Extract the (X, Y) coordinate from the center of the cell holding the provided text.  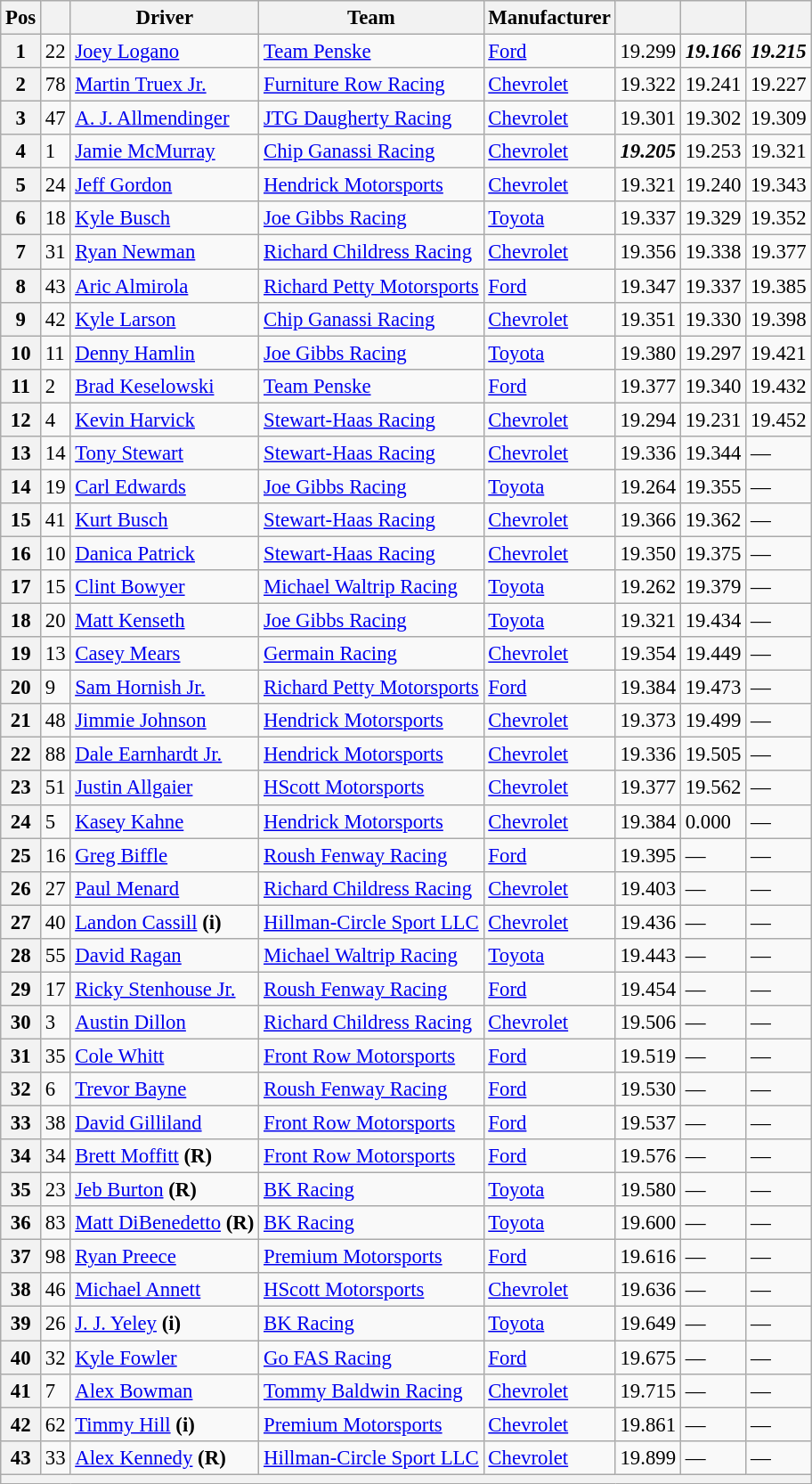
19.562 (712, 788)
Austin Dillon (165, 1023)
J. J. Yeley (i) (165, 1324)
Matt Kenseth (165, 621)
19.380 (648, 353)
David Gilliland (165, 1123)
78 (55, 85)
19.352 (778, 218)
Tommy Baldwin Racing (371, 1390)
Sam Hornish Jr. (165, 688)
Casey Mears (165, 654)
Germain Racing (371, 654)
Jamie McMurray (165, 151)
51 (55, 788)
0.000 (712, 821)
Alex Kennedy (R) (165, 1457)
19.264 (648, 486)
19.215 (778, 52)
Landon Cassill (i) (165, 922)
19.329 (712, 218)
98 (55, 1257)
Timmy Hill (i) (165, 1424)
19.421 (778, 353)
Kevin Harvick (165, 420)
19.205 (648, 151)
Team (371, 18)
Tony Stewart (165, 453)
19.385 (778, 286)
21 (21, 721)
Martin Truex Jr. (165, 85)
19.715 (648, 1390)
19.240 (712, 185)
Kyle Larson (165, 319)
19.861 (648, 1424)
19.343 (778, 185)
Cole Whitt (165, 1056)
19.452 (778, 420)
8 (21, 286)
Joey Logano (165, 52)
48 (55, 721)
Kyle Fowler (165, 1358)
19.499 (712, 721)
28 (21, 956)
19.636 (648, 1291)
Matt DiBenedetto (R) (165, 1223)
Jimmie Johnson (165, 721)
Ricky Stenhouse Jr. (165, 989)
Go FAS Racing (371, 1358)
19.253 (712, 151)
19.309 (778, 118)
19.347 (648, 286)
19.301 (648, 118)
39 (21, 1324)
19.449 (712, 654)
46 (55, 1291)
David Ragan (165, 956)
83 (55, 1223)
37 (21, 1257)
19.398 (778, 319)
Dale Earnhardt Jr. (165, 754)
Driver (165, 18)
A. J. Allmendinger (165, 118)
Denny Hamlin (165, 353)
Ryan Newman (165, 252)
Manufacturer (549, 18)
19.344 (712, 453)
19.537 (648, 1123)
30 (21, 1023)
Greg Biffle (165, 855)
19.351 (648, 319)
Brad Keselowski (165, 386)
19.432 (778, 386)
19.366 (648, 520)
19.294 (648, 420)
19.506 (648, 1023)
62 (55, 1424)
JTG Daugherty Racing (371, 118)
19.675 (648, 1358)
Carl Edwards (165, 486)
19.356 (648, 252)
19.373 (648, 721)
19.302 (712, 118)
19.519 (648, 1056)
36 (21, 1223)
19.395 (648, 855)
19.436 (648, 922)
19.227 (778, 85)
19.262 (648, 587)
19.600 (648, 1223)
19.649 (648, 1324)
Danica Patrick (165, 553)
19.299 (648, 52)
19.580 (648, 1190)
29 (21, 989)
19.616 (648, 1257)
Kyle Busch (165, 218)
19.354 (648, 654)
Jeff Gordon (165, 185)
19.330 (712, 319)
Trevor Bayne (165, 1089)
12 (21, 420)
Brett Moffitt (R) (165, 1156)
Kurt Busch (165, 520)
19.166 (712, 52)
19.434 (712, 621)
19.241 (712, 85)
88 (55, 754)
25 (21, 855)
19.505 (712, 754)
19.443 (648, 956)
Alex Bowman (165, 1390)
19.340 (712, 386)
19.375 (712, 553)
Pos (21, 18)
Michael Annett (165, 1291)
19.338 (712, 252)
19.403 (648, 888)
19.899 (648, 1457)
Clint Bowyer (165, 587)
19.473 (712, 688)
19.355 (712, 486)
19.350 (648, 553)
19.322 (648, 85)
47 (55, 118)
Kasey Kahne (165, 821)
Paul Menard (165, 888)
19.530 (648, 1089)
19.297 (712, 353)
Ryan Preece (165, 1257)
Justin Allgaier (165, 788)
19.379 (712, 587)
55 (55, 956)
Jeb Burton (R) (165, 1190)
Furniture Row Racing (371, 85)
19.231 (712, 420)
19.362 (712, 520)
19.454 (648, 989)
Aric Almirola (165, 286)
19.576 (648, 1156)
